Scan for the cell matching the given text and deliver its [X, Y] coordinate at center. 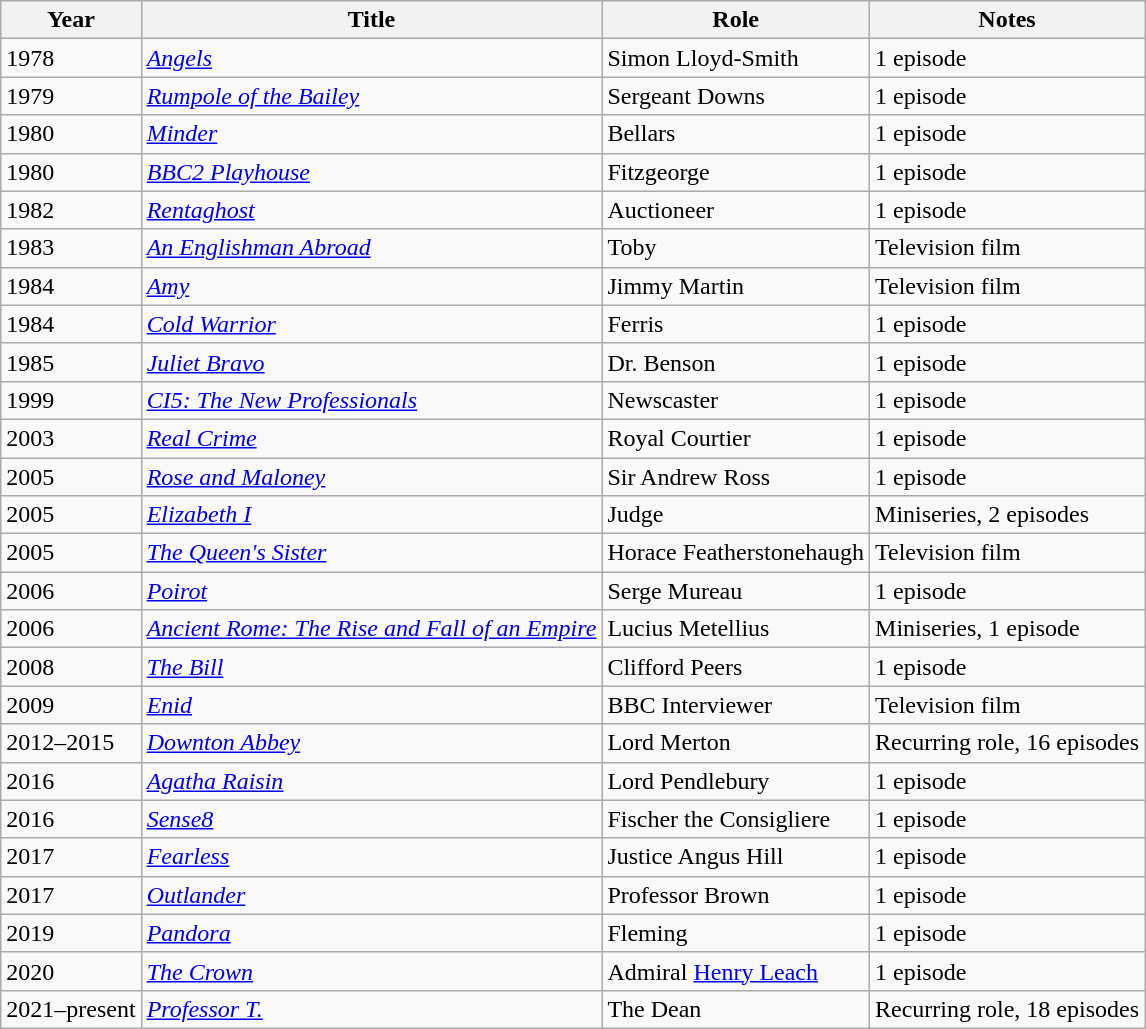
Ferris [736, 324]
1979 [71, 96]
1982 [71, 210]
Year [71, 20]
Sergeant Downs [736, 96]
Title [372, 20]
Outlander [372, 895]
Downton Abbey [372, 743]
Sense8 [372, 819]
Notes [1008, 20]
Auctioneer [736, 210]
Fearless [372, 857]
Juliet Bravo [372, 362]
2012–2015 [71, 743]
1999 [71, 400]
The Crown [372, 971]
CI5: The New Professionals [372, 400]
Lucius Metellius [736, 629]
Fitzgeorge [736, 172]
Recurring role, 16 episodes [1008, 743]
Clifford Peers [736, 667]
Rentaghost [372, 210]
Justice Angus Hill [736, 857]
The Dean [736, 1009]
Elizabeth I [372, 515]
2019 [71, 933]
Horace Featherstonehaugh [736, 553]
Jimmy Martin [736, 286]
Judge [736, 515]
2020 [71, 971]
Lord Pendlebury [736, 781]
Angels [372, 58]
Royal Courtier [736, 438]
Minder [372, 134]
Lord Merton [736, 743]
Professor T. [372, 1009]
Fleming [736, 933]
2003 [71, 438]
Cold Warrior [372, 324]
2008 [71, 667]
Amy [372, 286]
Rose and Maloney [372, 477]
1985 [71, 362]
2009 [71, 705]
Dr. Benson [736, 362]
Rumpole of the Bailey [372, 96]
Fischer the Consigliere [736, 819]
Enid [372, 705]
The Queen's Sister [372, 553]
Recurring role, 18 episodes [1008, 1009]
1983 [71, 248]
The Bill [372, 667]
2021–present [71, 1009]
Miniseries, 2 episodes [1008, 515]
Toby [736, 248]
Newscaster [736, 400]
Miniseries, 1 episode [1008, 629]
Simon Lloyd-Smith [736, 58]
Agatha Raisin [372, 781]
Role [736, 20]
Sir Andrew Ross [736, 477]
Professor Brown [736, 895]
BBC2 Playhouse [372, 172]
BBC Interviewer [736, 705]
Poirot [372, 591]
Ancient Rome: The Rise and Fall of an Empire [372, 629]
Bellars [736, 134]
Admiral Henry Leach [736, 971]
Serge Mureau [736, 591]
1978 [71, 58]
Real Crime [372, 438]
Pandora [372, 933]
An Englishman Abroad [372, 248]
